Return (X, Y) of the center of cell containing provided text 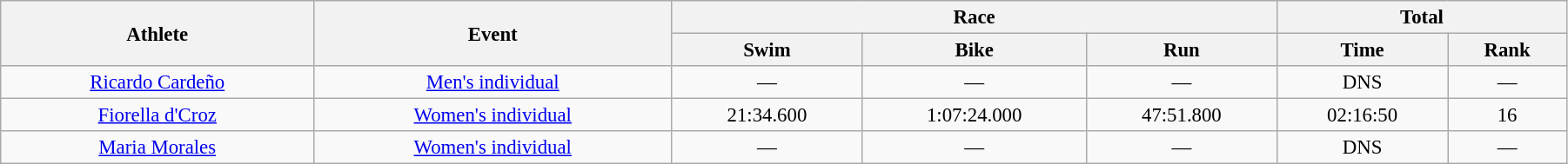
02:16:50 (1363, 115)
1:07:24.000 (975, 115)
Time (1363, 50)
Event (493, 33)
Men's individual (493, 82)
Maria Morales (157, 148)
Run (1182, 50)
Athlete (157, 33)
Swim (767, 50)
47:51.800 (1182, 115)
Bike (975, 50)
Rank (1507, 50)
Race (975, 17)
16 (1507, 115)
Fiorella d'Croz (157, 115)
21:34.600 (767, 115)
Ricardo Cardeño (157, 82)
Total (1422, 17)
